From the cell containing the given text, extract its center point as [X, Y] coordinate. 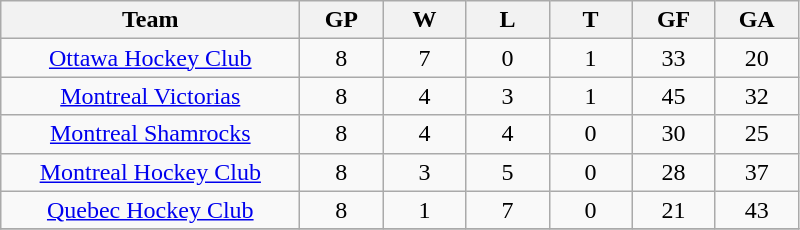
20 [756, 58]
5 [508, 172]
21 [674, 210]
43 [756, 210]
Montreal Shamrocks [150, 134]
32 [756, 96]
W [424, 20]
T [590, 20]
L [508, 20]
37 [756, 172]
30 [674, 134]
Montreal Victorias [150, 96]
Quebec Hockey Club [150, 210]
GF [674, 20]
Montreal Hockey Club [150, 172]
Ottawa Hockey Club [150, 58]
45 [674, 96]
Team [150, 20]
25 [756, 134]
GA [756, 20]
GP [342, 20]
33 [674, 58]
28 [674, 172]
